From the cell containing the given text, extract its center point as [X, Y] coordinate. 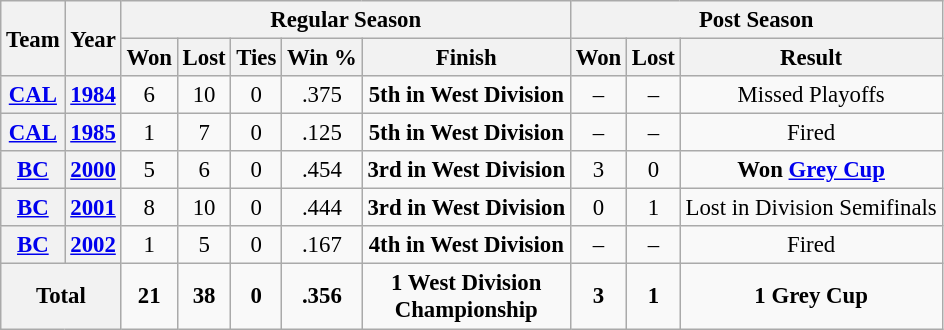
4th in West Division [466, 245]
.444 [322, 208]
8 [149, 208]
.125 [322, 133]
Post Season [756, 20]
Team [33, 38]
1984 [93, 95]
.167 [322, 245]
.375 [322, 95]
1 West DivisionChampionship [466, 296]
Result [811, 58]
2000 [93, 170]
Year [93, 38]
Won Grey Cup [811, 170]
Missed Playoffs [811, 95]
.356 [322, 296]
Ties [256, 58]
Lost in Division Semifinals [811, 208]
2001 [93, 208]
.454 [322, 170]
Total [61, 296]
2002 [93, 245]
38 [204, 296]
Win % [322, 58]
21 [149, 296]
Finish [466, 58]
Regular Season [346, 20]
1 Grey Cup [811, 296]
1985 [93, 133]
7 [204, 133]
